Identify which cell holds the provided text, then report its (X, Y) central coordinate. 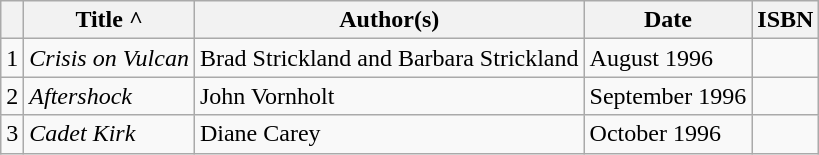
Crisis on Vulcan (110, 58)
Brad Strickland and Barbara Strickland (389, 58)
Diane Carey (389, 134)
September 1996 (668, 96)
Author(s) (389, 20)
October 1996 (668, 134)
Cadet Kirk (110, 134)
Title ^ (110, 20)
2 (12, 96)
1 (12, 58)
Aftershock (110, 96)
Date (668, 20)
3 (12, 134)
August 1996 (668, 58)
ISBN (786, 20)
John Vornholt (389, 96)
